Extract the (X, Y) coordinate from the center of the cell holding the provided text.  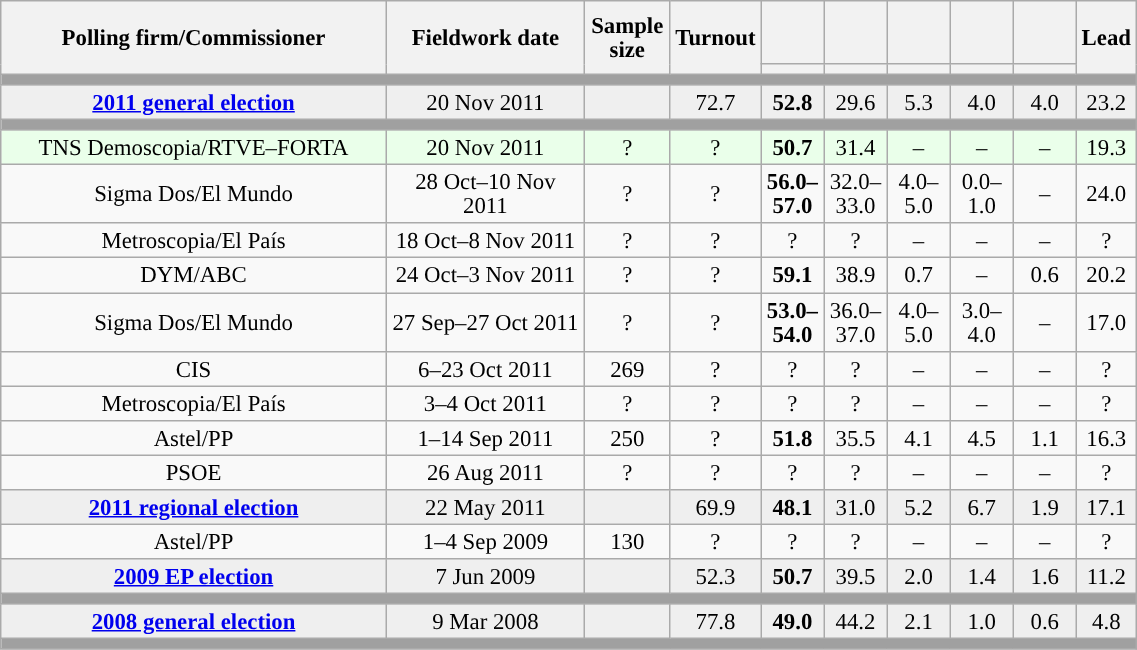
31.0 (856, 508)
1.6 (1044, 576)
4.5 (982, 438)
26 Aug 2011 (485, 472)
17.0 (1106, 322)
5.2 (918, 508)
9 Mar 2008 (485, 622)
130 (627, 542)
1–4 Sep 2009 (485, 542)
39.5 (856, 576)
Polling firm/Commissioner (194, 38)
53.0–54.0 (792, 322)
1.4 (982, 576)
22 May 2011 (485, 508)
2011 regional election (194, 508)
38.9 (856, 276)
3.0–4.0 (982, 322)
24 Oct–3 Nov 2011 (485, 276)
36.0–37.0 (856, 322)
5.3 (918, 102)
4.1 (918, 438)
6–23 Oct 2011 (485, 368)
Lead (1106, 38)
2009 EP election (194, 576)
28 Oct–10 Nov 2011 (485, 194)
56.0–57.0 (792, 194)
1–14 Sep 2011 (485, 438)
4.8 (1106, 622)
1.1 (1044, 438)
11.2 (1106, 576)
49.0 (792, 622)
69.9 (716, 508)
16.3 (1106, 438)
27 Sep–27 Oct 2011 (485, 322)
77.8 (716, 622)
29.6 (856, 102)
2.1 (918, 622)
23.2 (1106, 102)
2008 general election (194, 622)
PSOE (194, 472)
Fieldwork date (485, 38)
1.9 (1044, 508)
51.8 (792, 438)
2011 general election (194, 102)
44.2 (856, 622)
18 Oct–8 Nov 2011 (485, 242)
1.0 (982, 622)
0.7 (918, 276)
59.1 (792, 276)
52.8 (792, 102)
250 (627, 438)
19.3 (1106, 148)
24.0 (1106, 194)
Turnout (716, 38)
TNS Demoscopia/RTVE–FORTA (194, 148)
32.0–33.0 (856, 194)
6.7 (982, 508)
48.1 (792, 508)
2.0 (918, 576)
3–4 Oct 2011 (485, 404)
CIS (194, 368)
52.3 (716, 576)
35.5 (856, 438)
20.2 (1106, 276)
Sample size (627, 38)
72.7 (716, 102)
269 (627, 368)
31.4 (856, 148)
7 Jun 2009 (485, 576)
0.0–1.0 (982, 194)
DYM/ABC (194, 276)
17.1 (1106, 508)
